Return [X, Y] of the center of cell containing provided text 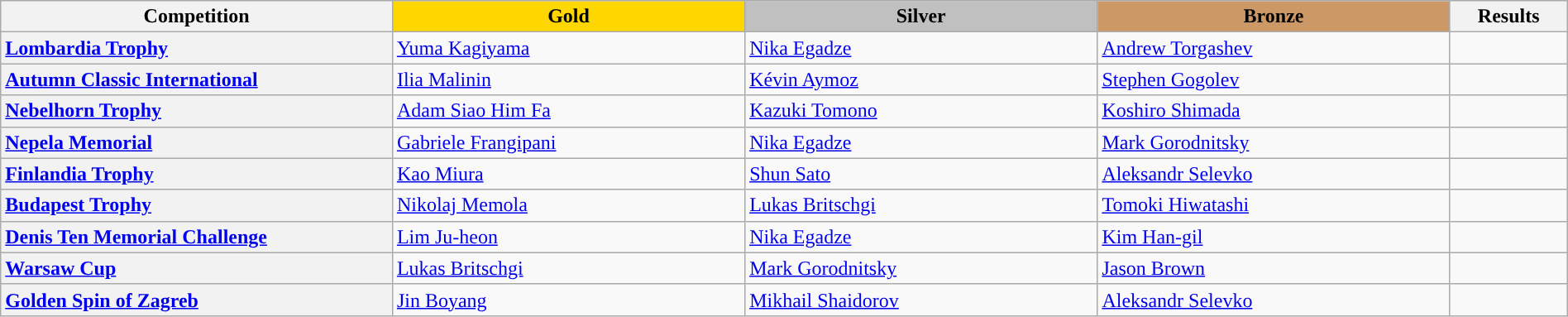
Results [1508, 17]
Andrew Torgashev [1274, 48]
Lombardia Trophy [197, 48]
Yuma Kagiyama [568, 48]
Shun Sato [921, 174]
Kazuki Tomono [921, 111]
Jin Boyang [568, 300]
Warsaw Cup [197, 268]
Kim Han-gil [1274, 237]
Gabriele Frangipani [568, 142]
Autumn Classic International [197, 79]
Kévin Aymoz [921, 79]
Bronze [1274, 17]
Ilia Malinin [568, 79]
Lim Ju-heon [568, 237]
Nebelhorn Trophy [197, 111]
Silver [921, 17]
Tomoki Hiwatashi [1274, 205]
Mikhail Shaidorov [921, 300]
Denis Ten Memorial Challenge [197, 237]
Finlandia Trophy [197, 174]
Stephen Gogolev [1274, 79]
Competition [197, 17]
Gold [568, 17]
Jason Brown [1274, 268]
Kao Miura [568, 174]
Budapest Trophy [197, 205]
Golden Spin of Zagreb [197, 300]
Nepela Memorial [197, 142]
Koshiro Shimada [1274, 111]
Adam Siao Him Fa [568, 111]
Nikolaj Memola [568, 205]
